Return the (X, Y) coordinate for the center point of the cell that contains the specified text.  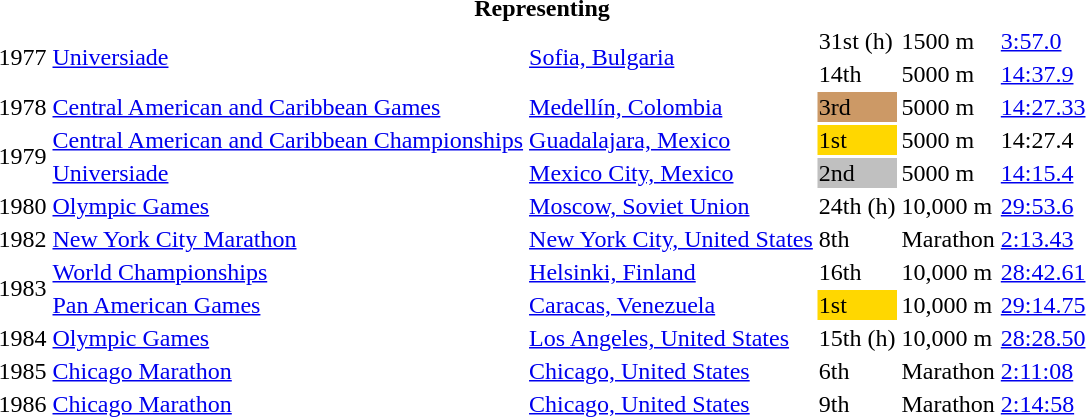
Helsinki, Finland (672, 272)
Pan American Games (288, 305)
Chicago, United States (672, 371)
New York City, United States (672, 239)
3rd (857, 107)
Central American and Caribbean Championships (288, 140)
Los Angeles, United States (672, 338)
24th (h) (857, 206)
Sofia, Bulgaria (672, 58)
16th (857, 272)
2nd (857, 173)
New York City Marathon (288, 239)
Central American and Caribbean Games (288, 107)
Medellín, Colombia (672, 107)
1500 m (948, 41)
6th (857, 371)
14th (857, 74)
Caracas, Venezuela (672, 305)
World Championships (288, 272)
15th (h) (857, 338)
31st (h) (857, 41)
Moscow, Soviet Union (672, 206)
Mexico City, Mexico (672, 173)
Chicago Marathon (288, 371)
Guadalajara, Mexico (672, 140)
8th (857, 239)
